From the cell containing the given text, extract its center point as (x, y) coordinate. 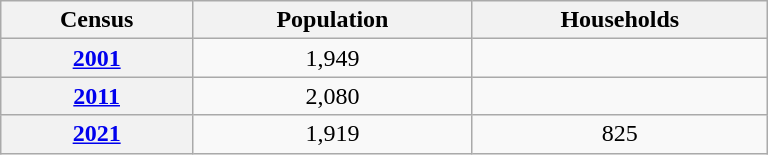
1,949 (333, 58)
Census (97, 20)
Households (620, 20)
Population (333, 20)
2021 (97, 134)
2011 (97, 96)
2001 (97, 58)
825 (620, 134)
1,919 (333, 134)
2,080 (333, 96)
